Identify which cell holds the provided text, then report its (x, y) central coordinate. 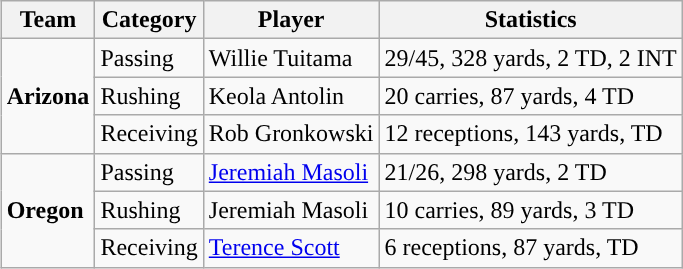
Rob Gronkowski (291, 134)
Oregon (48, 210)
Terence Scott (291, 248)
Statistics (530, 20)
Team (48, 20)
6 receptions, 87 yards, TD (530, 248)
Willie Tuitama (291, 58)
Keola Antolin (291, 96)
20 carries, 87 yards, 4 TD (530, 96)
Player (291, 20)
12 receptions, 143 yards, TD (530, 134)
29/45, 328 yards, 2 TD, 2 INT (530, 58)
21/26, 298 yards, 2 TD (530, 172)
10 carries, 89 yards, 3 TD (530, 210)
Category (149, 20)
Arizona (48, 96)
